Identify which cell holds the provided text, then report its (x, y) central coordinate. 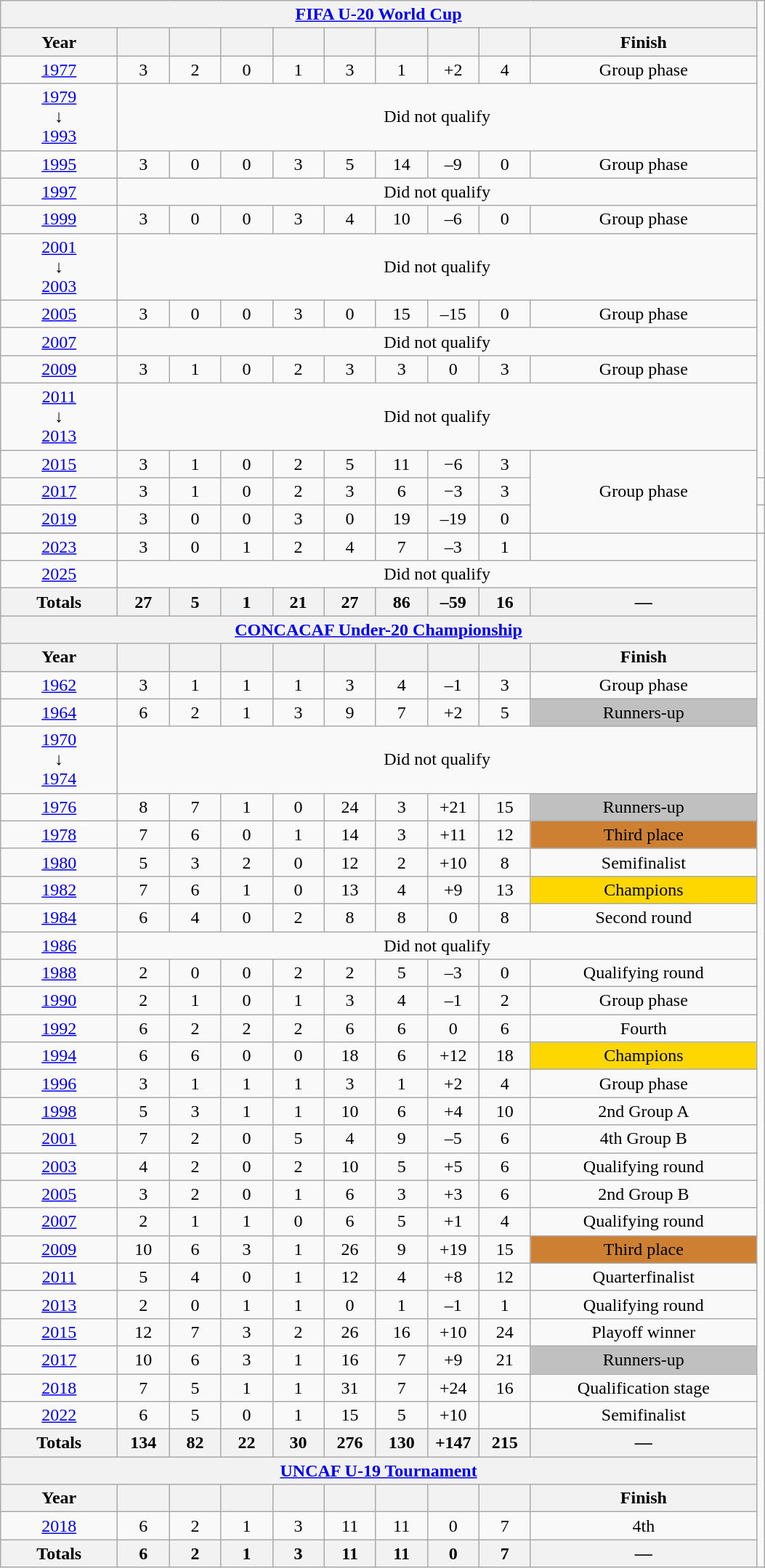
+19 (453, 1249)
82 (195, 1443)
2nd Group B (644, 1194)
1978 (60, 834)
1988 (60, 973)
+3 (453, 1194)
+4 (453, 1111)
–59 (453, 602)
1995 (60, 164)
130 (401, 1443)
−3 (453, 492)
2022 (60, 1415)
2025 (60, 574)
276 (350, 1443)
22 (247, 1443)
2013 (60, 1304)
1977 (60, 70)
1976 (60, 807)
2019 (60, 519)
Second round (644, 917)
+21 (453, 807)
Quarterfinalist (644, 1277)
1980 (60, 862)
1998 (60, 1111)
2011↓ 2013 (60, 416)
Fourth (644, 1028)
134 (144, 1443)
30 (298, 1443)
1970↓ 1974 (60, 760)
1994 (60, 1056)
+8 (453, 1277)
1999 (60, 219)
–9 (453, 164)
31 (350, 1388)
–5 (453, 1139)
1986 (60, 945)
2003 (60, 1166)
+11 (453, 834)
2011 (60, 1277)
Playoff winner (644, 1332)
CONCACAF Under-20 Championship (379, 630)
+1 (453, 1222)
UNCAF U-19 Tournament (379, 1471)
1990 (60, 1001)
–19 (453, 519)
+24 (453, 1388)
+5 (453, 1166)
86 (401, 602)
1979↓ 1993 (60, 117)
1982 (60, 890)
2nd Group A (644, 1111)
2001↓ 2003 (60, 267)
1964 (60, 712)
2001 (60, 1139)
–15 (453, 314)
215 (504, 1443)
FIFA U-20 World Cup (379, 15)
−6 (453, 464)
1997 (60, 192)
1962 (60, 685)
1984 (60, 917)
1996 (60, 1084)
+12 (453, 1056)
2023 (60, 547)
–6 (453, 219)
1992 (60, 1028)
+147 (453, 1443)
19 (401, 519)
4th (644, 1526)
4th Group B (644, 1139)
Qualification stage (644, 1388)
